Find where the given text appears and provide that cell's center as (X, Y) coordinate. 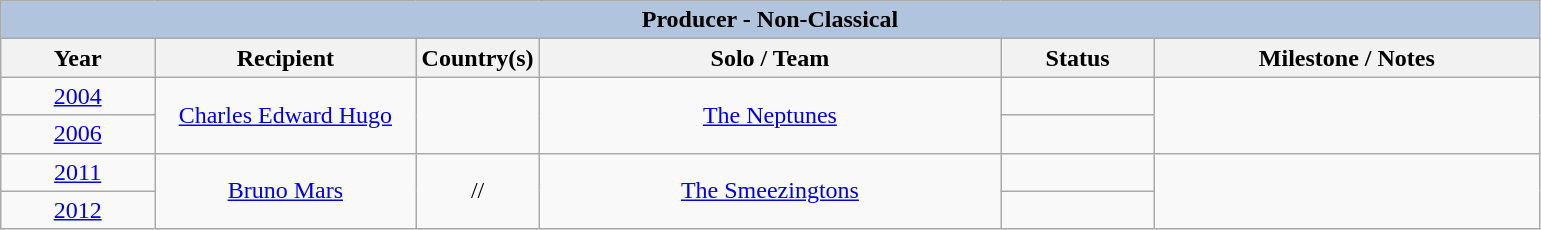
// (478, 191)
Charles Edward Hugo (286, 115)
Recipient (286, 58)
The Neptunes (770, 115)
Year (78, 58)
2006 (78, 134)
Solo / Team (770, 58)
Country(s) (478, 58)
2004 (78, 96)
Bruno Mars (286, 191)
2012 (78, 210)
Milestone / Notes (1346, 58)
2011 (78, 172)
The Smeezingtons (770, 191)
Producer - Non-Classical (770, 20)
Status (1078, 58)
